Locate the cell with the specified text and output its (X, Y) center coordinate. 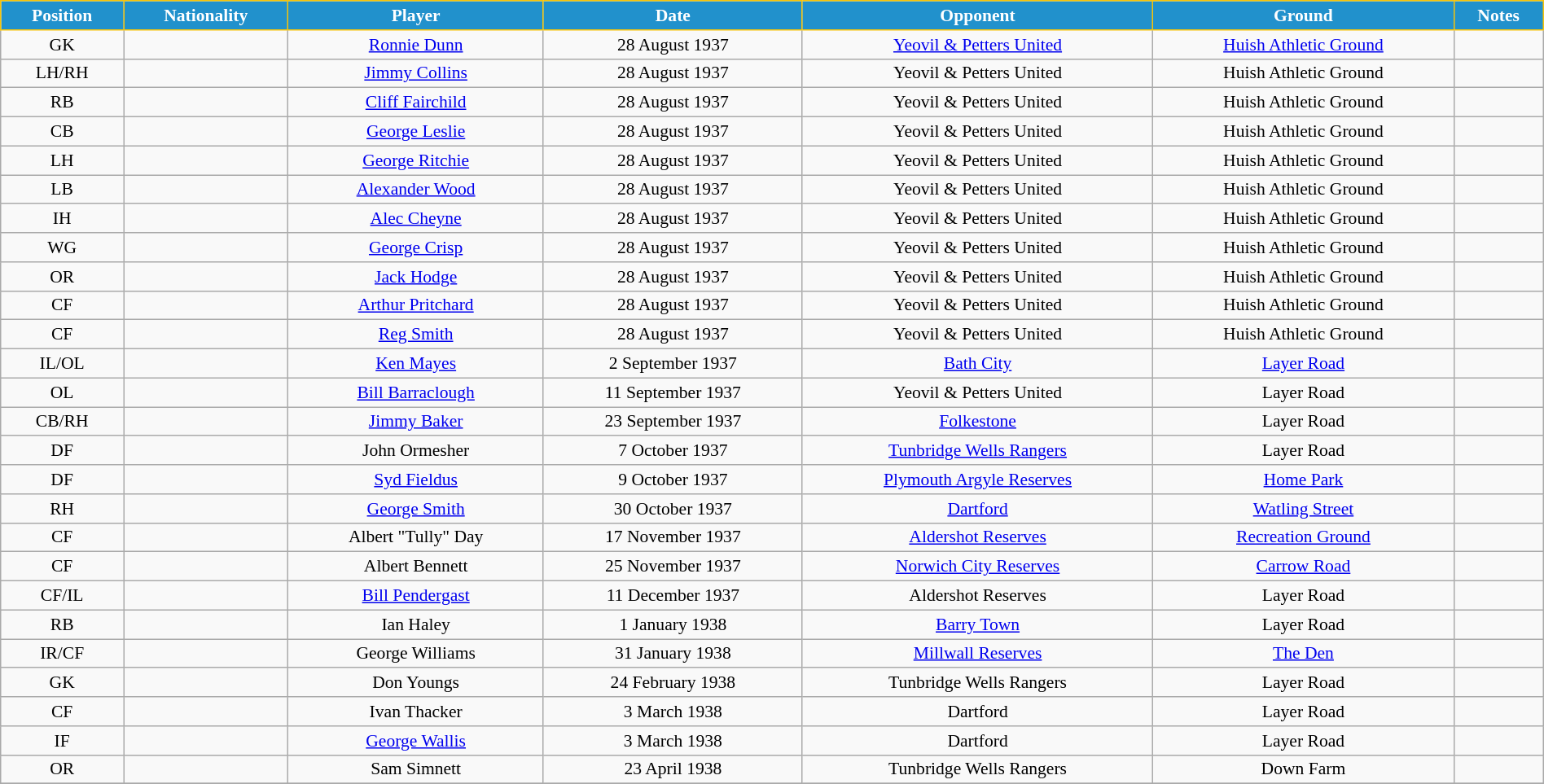
Ian Haley (416, 624)
Watling Street (1303, 509)
Millwall Reserves (977, 654)
Sam Simnett (416, 769)
Don Youngs (416, 683)
George Williams (416, 654)
Home Park (1303, 480)
OL (62, 392)
Bath City (977, 364)
George Wallis (416, 741)
Norwich City Reserves (977, 567)
Player (416, 15)
11 December 1937 (673, 596)
24 February 1938 (673, 683)
Syd Fieldus (416, 480)
Position (62, 15)
Arthur Pritchard (416, 305)
Recreation Ground (1303, 537)
George Smith (416, 509)
31 January 1938 (673, 654)
IF (62, 741)
Carrow Road (1303, 567)
Bill Barraclough (416, 392)
23 April 1938 (673, 769)
Ground (1303, 15)
LB (62, 190)
Plymouth Argyle Reserves (977, 480)
Albert Bennett (416, 567)
Ronnie Dunn (416, 45)
Down Farm (1303, 769)
1 January 1938 (673, 624)
Albert "Tully" Day (416, 537)
George Leslie (416, 132)
Opponent (977, 15)
Jack Hodge (416, 277)
CF/IL (62, 596)
IR/CF (62, 654)
IL/OL (62, 364)
Notes (1498, 15)
Alexander Wood (416, 190)
John Ormesher (416, 451)
LH/RH (62, 73)
9 October 1937 (673, 480)
Date (673, 15)
LH (62, 160)
Ken Mayes (416, 364)
Nationality (206, 15)
30 October 1937 (673, 509)
Ivan Thacker (416, 712)
WG (62, 247)
25 November 1937 (673, 567)
17 November 1937 (673, 537)
Bill Pendergast (416, 596)
George Ritchie (416, 160)
Barry Town (977, 624)
CB (62, 132)
CB/RH (62, 422)
Reg Smith (416, 335)
Folkestone (977, 422)
Jimmy Collins (416, 73)
IH (62, 219)
George Crisp (416, 247)
RH (62, 509)
Jimmy Baker (416, 422)
The Den (1303, 654)
7 October 1937 (673, 451)
Cliff Fairchild (416, 103)
2 September 1937 (673, 364)
Alec Cheyne (416, 219)
23 September 1937 (673, 422)
11 September 1937 (673, 392)
